Scan for the cell matching the given text and deliver its [X, Y] coordinate at center. 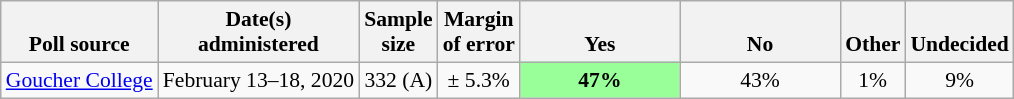
± 5.3% [479, 80]
Date(s)administered [258, 32]
43% [760, 80]
47% [600, 80]
9% [959, 80]
1% [872, 80]
Poll source [80, 32]
Marginof error [479, 32]
Samplesize [398, 32]
Yes [600, 32]
Other [872, 32]
February 13–18, 2020 [258, 80]
Goucher College [80, 80]
No [760, 32]
Undecided [959, 32]
332 (A) [398, 80]
